Determine the (x, y) coordinate at the center of the cell enclosing the given text.  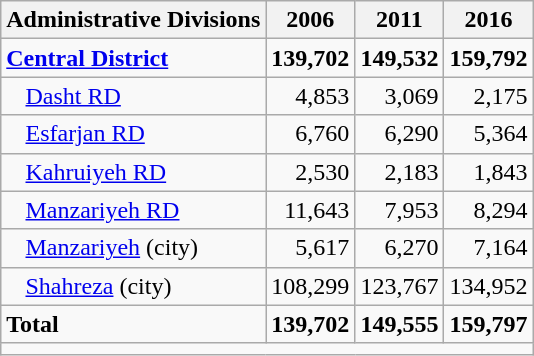
6,270 (400, 248)
11,643 (310, 210)
Dasht RD (134, 96)
159,792 (488, 58)
Shahreza (city) (134, 286)
149,555 (400, 324)
159,797 (488, 324)
2016 (488, 20)
1,843 (488, 172)
2011 (400, 20)
Manzariyeh RD (134, 210)
Total (134, 324)
123,767 (400, 286)
2,175 (488, 96)
108,299 (310, 286)
6,760 (310, 134)
6,290 (400, 134)
3,069 (400, 96)
149,532 (400, 58)
2,183 (400, 172)
8,294 (488, 210)
Esfarjan RD (134, 134)
Central District (134, 58)
Manzariyeh (city) (134, 248)
4,853 (310, 96)
Kahruiyeh RD (134, 172)
134,952 (488, 286)
5,364 (488, 134)
7,164 (488, 248)
2006 (310, 20)
2,530 (310, 172)
Administrative Divisions (134, 20)
7,953 (400, 210)
5,617 (310, 248)
